For the text-containing cell, return its midpoint in (X, Y) coordinate format. 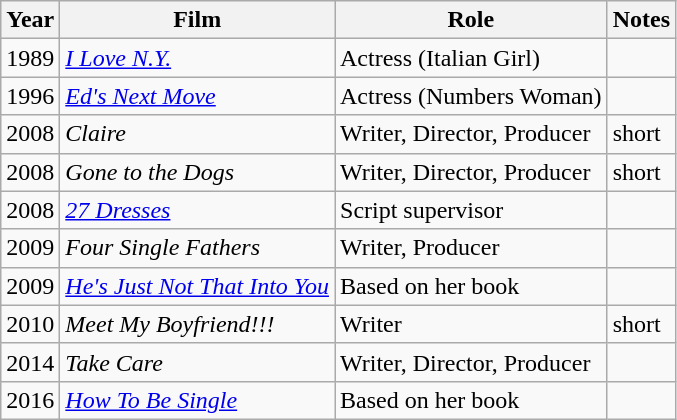
I Love N.Y. (198, 58)
1996 (30, 96)
2014 (30, 362)
How To Be Single (198, 400)
Film (198, 20)
27 Dresses (198, 210)
Writer, Producer (470, 248)
2010 (30, 324)
Take Care (198, 362)
2016 (30, 400)
Gone to the Dogs (198, 172)
Actress (Numbers Woman) (470, 96)
1989 (30, 58)
Meet My Boyfriend!!! (198, 324)
Ed's Next Move (198, 96)
Script supervisor (470, 210)
Notes (641, 20)
Writer (470, 324)
Actress (Italian Girl) (470, 58)
Claire (198, 134)
He's Just Not That Into You (198, 286)
Year (30, 20)
Four Single Fathers (198, 248)
Role (470, 20)
